Identify which cell holds the provided text, then report its [x, y] central coordinate. 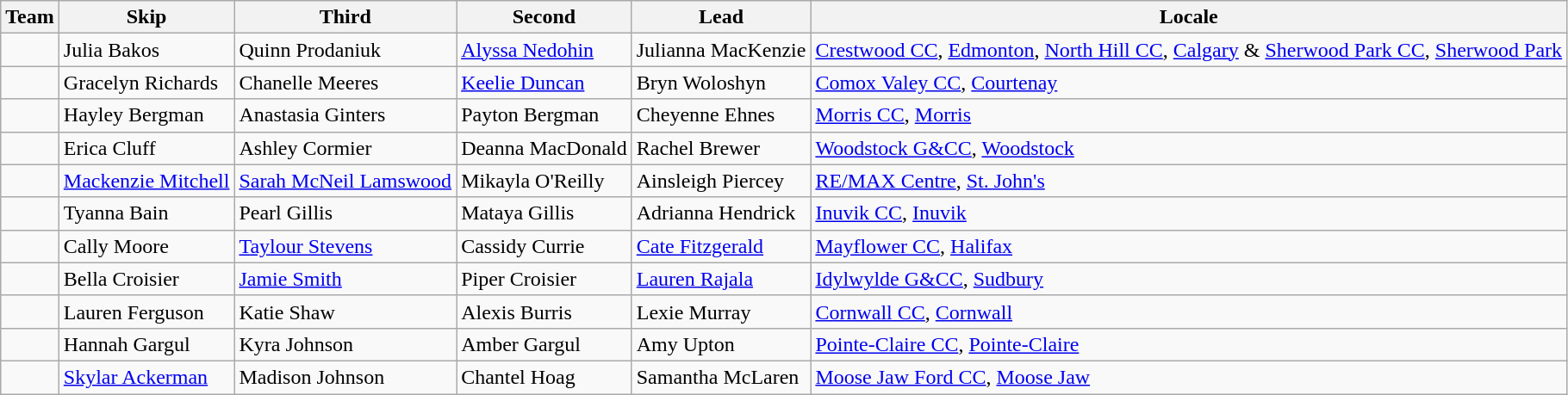
Julianna MacKenzie [721, 50]
Kyra Johnson [345, 344]
Third [345, 17]
Second [544, 17]
Rachel Brewer [721, 148]
Julia Bakos [146, 50]
Hannah Gargul [146, 344]
Ainsleigh Piercey [721, 181]
Tyanna Bain [146, 213]
Crestwood CC, Edmonton, North Hill CC, Calgary & Sherwood Park CC, Sherwood Park [1189, 50]
Deanna MacDonald [544, 148]
Piper Croisier [544, 279]
Comox Valey CC, Courtenay [1189, 83]
Bryn Woloshyn [721, 83]
Mataya Gillis [544, 213]
Taylour Stevens [345, 246]
Gracelyn Richards [146, 83]
Bella Croisier [146, 279]
Amber Gargul [544, 344]
Pointe-Claire CC, Pointe-Claire [1189, 344]
Samantha McLaren [721, 377]
Lauren Rajala [721, 279]
RE/MAX Centre, St. John's [1189, 181]
Anastasia Ginters [345, 115]
Inuvik CC, Inuvik [1189, 213]
Sarah McNeil Lamswood [345, 181]
Katie Shaw [345, 312]
Hayley Bergman [146, 115]
Keelie Duncan [544, 83]
Lauren Ferguson [146, 312]
Idylwylde G&CC, Sudbury [1189, 279]
Adrianna Hendrick [721, 213]
Mikayla O'Reilly [544, 181]
Madison Johnson [345, 377]
Pearl Gillis [345, 213]
Chanelle Meeres [345, 83]
Cornwall CC, Cornwall [1189, 312]
Mayflower CC, Halifax [1189, 246]
Lexie Murray [721, 312]
Chantel Hoag [544, 377]
Skip [146, 17]
Erica Cluff [146, 148]
Cassidy Currie [544, 246]
Alexis Burris [544, 312]
Ashley Cormier [345, 148]
Amy Upton [721, 344]
Cally Moore [146, 246]
Quinn Prodaniuk [345, 50]
Alyssa Nedohin [544, 50]
Locale [1189, 17]
Moose Jaw Ford CC, Moose Jaw [1189, 377]
Team [30, 17]
Cate Fitzgerald [721, 246]
Cheyenne Ehnes [721, 115]
Skylar Ackerman [146, 377]
Morris CC, Morris [1189, 115]
Lead [721, 17]
Mackenzie Mitchell [146, 181]
Woodstock G&CC, Woodstock [1189, 148]
Jamie Smith [345, 279]
Payton Bergman [544, 115]
